For the text-containing cell, return its midpoint in [X, Y] coordinate format. 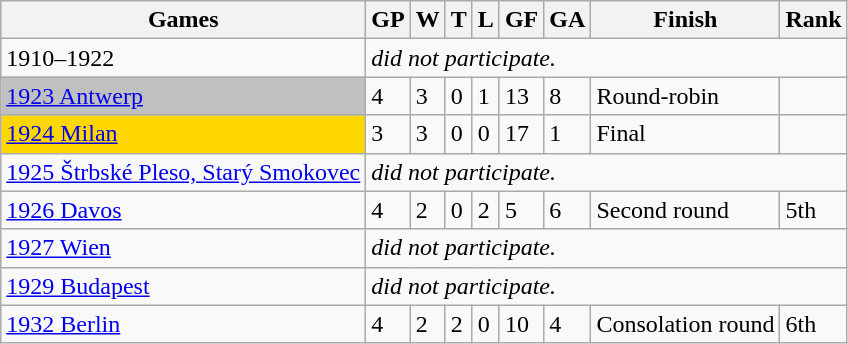
1923 Antwerp [184, 96]
Games [184, 20]
1932 Berlin [184, 324]
5 [521, 210]
1927 Wien [184, 248]
GP [388, 20]
13 [521, 96]
Rank [814, 20]
1926 Davos [184, 210]
Final [686, 134]
10 [521, 324]
1924 Milan [184, 134]
8 [568, 96]
GF [521, 20]
Consolation round [686, 324]
1925 Štrbské Pleso, Starý Smokovec [184, 172]
Second round [686, 210]
1929 Budapest [184, 286]
T [458, 20]
5th [814, 210]
1910–1922 [184, 58]
W [428, 20]
17 [521, 134]
Round-robin [686, 96]
6th [814, 324]
L [486, 20]
6 [568, 210]
Finish [686, 20]
GA [568, 20]
